Output the (X, Y) coordinate of the center of the cell containing the given text.  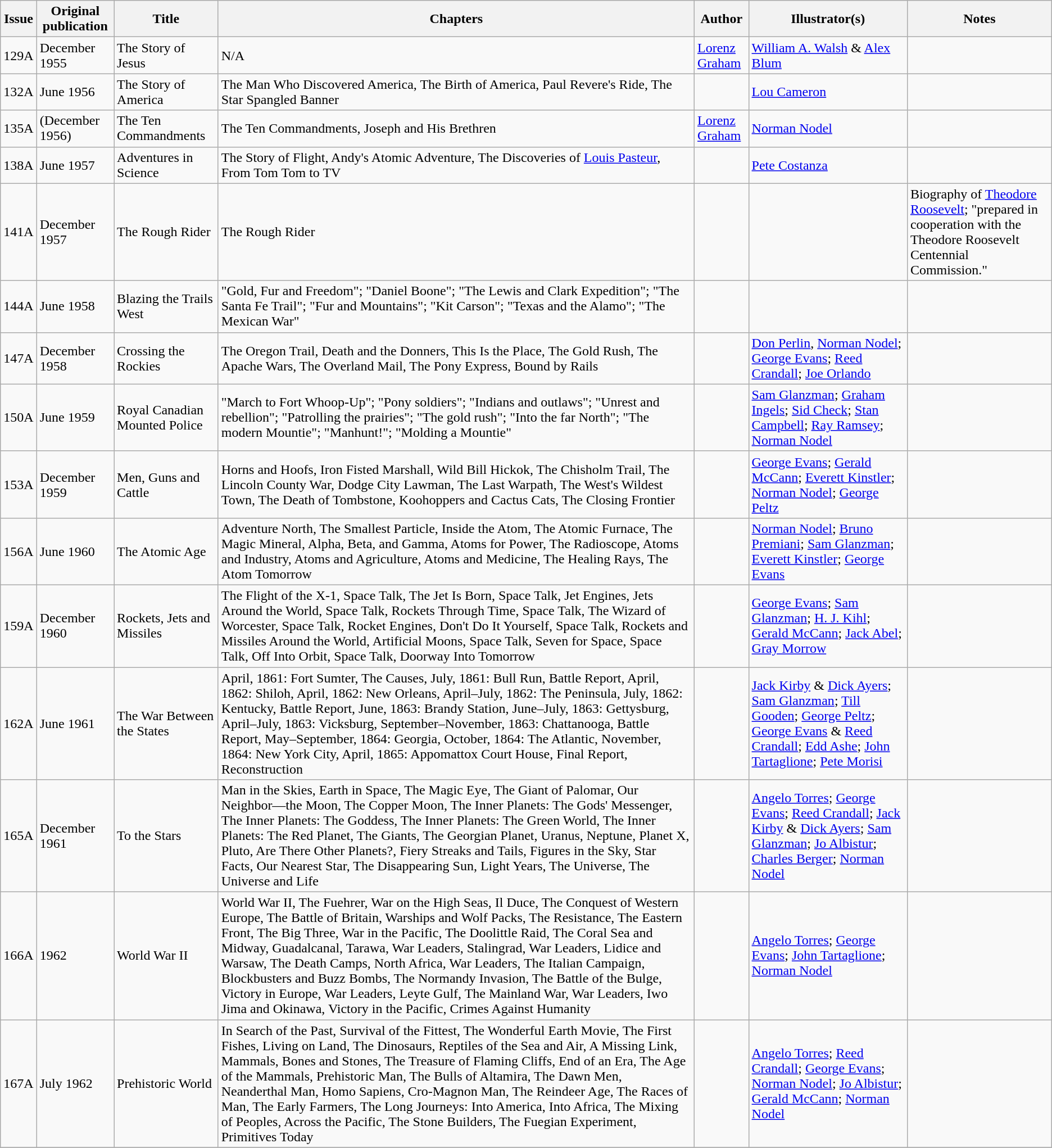
June 1958 (75, 306)
The Ten Commandments (166, 128)
Crossing the Rockies (166, 358)
Pete Costanza (828, 165)
December 1958 (75, 358)
December 1961 (75, 836)
The Oregon Trail, Death and the Donners, This Is the Place, The Gold Rush, The Apache Wars, The Overland Mail, The Pony Express, Bound by Rails (456, 358)
Chapters (456, 19)
Adventures in Science (166, 165)
159A (19, 626)
162A (19, 723)
June 1956 (75, 92)
Men, Guns and Cattle (166, 485)
156A (19, 551)
Sam Glanzman; Graham Ingels; Sid Check; Stan Campbell; Ray Ramsey; Norman Nodel (828, 417)
World War II (166, 956)
The Atomic Age (166, 551)
150A (19, 417)
153A (19, 485)
Illustrator(s) (828, 19)
Don Perlin, Norman Nodel; George Evans; Reed Crandall; Joe Orlando (828, 358)
N/A (456, 55)
129A (19, 55)
Blazing the Trails West (166, 306)
June 1960 (75, 551)
July 1962 (75, 1084)
The War Between the States (166, 723)
December 1955 (75, 55)
The Man Who Discovered America, The Birth of America, Paul Revere's Ride, The Star Spangled Banner (456, 92)
June 1959 (75, 417)
1962 (75, 956)
165A (19, 836)
Jack Kirby & Dick Ayers; Sam Glanzman; Till Gooden; George Peltz; George Evans & Reed Crandall; Edd Ashe; John Tartaglione; Pete Morisi (828, 723)
December 1957 (75, 232)
Issue (19, 19)
Lou Cameron (828, 92)
Norman Nodel; Bruno Premiani; Sam Glanzman; Everett Kinstler; George Evans (828, 551)
George Evans; Gerald McCann; Everett Kinstler; Norman Nodel; George Peltz (828, 485)
147A (19, 358)
The Story of Jesus (166, 55)
Rockets, Jets and Missiles (166, 626)
Title (166, 19)
167A (19, 1084)
June 1957 (75, 165)
George Evans; Sam Glanzman; H. J. Kihl; Gerald McCann; Jack Abel; Gray Morrow (828, 626)
To the Stars (166, 836)
Original publication (75, 19)
Author (722, 19)
Angelo Torres; George Evans; Reed Crandall; Jack Kirby & Dick Ayers; Sam Glanzman; Jo Albistur; Charles Berger; Norman Nodel (828, 836)
The Ten Commandments, Joseph and His Brethren (456, 128)
Prehistoric World (166, 1084)
The Story of America (166, 92)
Norman Nodel (828, 128)
Notes (979, 19)
June 1961 (75, 723)
141A (19, 232)
December 1959 (75, 485)
William A. Walsh & Alex Blum (828, 55)
138A (19, 165)
166A (19, 956)
Angelo Torres; George Evans; John Tartaglione; Norman Nodel (828, 956)
Angelo Torres; Reed Crandall; George Evans; Norman Nodel; Jo Albistur; Gerald McCann; Norman Nodel (828, 1084)
Biography of Theodore Roosevelt; "prepared in cooperation with the Theodore Roosevelt Centennial Commission." (979, 232)
144A (19, 306)
135A (19, 128)
The Story of Flight, Andy's Atomic Adventure, The Discoveries of Louis Pasteur, From Tom Tom to TV (456, 165)
December 1960 (75, 626)
132A (19, 92)
Royal Canadian Mounted Police (166, 417)
(December 1956) (75, 128)
